Find where the given text appears and provide that cell's center as (x, y) coordinate. 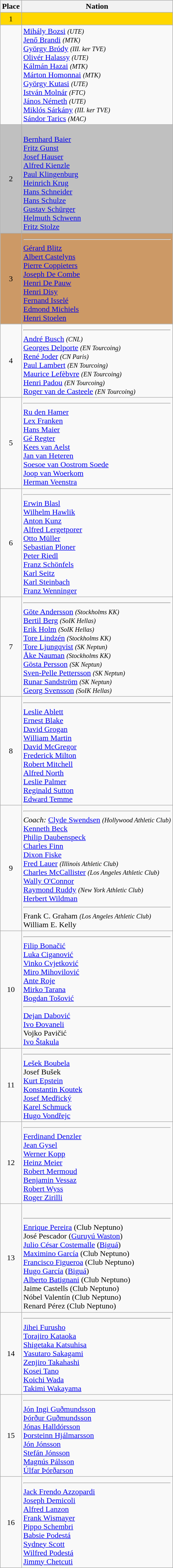
Filip BonačićLuka CiganovićVinko CvjetkovićMiro MihovilovićAnte RojeMirko TaranaBogdan TošovićDejan DabovićIvo ĐovaneliVojko PavičićIvo Štakula (97, 989)
Ru den HamerLex FrankenHans MaierGé RegterKees van AelstJan van HeterenSoesoe van Oostrom SoedeJoop van WoerkomHerman Veenstra (97, 443)
Jihei FurushoTorajiro KataokaShigetaka KatsuhisaYasutaro SakagamiZenjiro TakahashiKosei TanoKoichi WadaTakimi Wakayama (97, 1353)
4 (11, 361)
Leslie AblettErnest BlakeDavid GroganWilliam MartinDavid McGregorFrederick MiltonRobert MitchellAlfred NorthLeslie PalmerReginald SuttonEdward Temme (97, 751)
12 (11, 1163)
11 (11, 1085)
8 (11, 751)
10 (11, 989)
Ferdinand DenzlerJean GyselWerner KoppHeinz MeierRobert MermoudBenjamin VessazRobert WyssRoger Zirilli (97, 1163)
15 (11, 1436)
9 (11, 868)
6 (11, 542)
13 (11, 1258)
Gérard BlitzAlbert CastelynsPierre CoppietersJoseph De CombeHenri De PauwHenri DisyFernand IsseléEdmond MichielsHenri Stoelen (97, 278)
Lešek BoubelaJosef BušekKurt EpsteinKonstantin KoutekJosef MedřickýKarel SchmuckHugo Vondřejc (97, 1085)
1 (11, 19)
Jack Frendo AzzopardiJoseph DemicoliAlfred LanzonFrank WismayerPippo SchembriBabsie PodestáSydney ScottWilfred PodestáJimmy Chetcuti (97, 1522)
7 (11, 647)
16 (11, 1522)
Jón Ingi GuðmundssonÞórður GuðmundssonJónas HalldórssonÞorsteinn HjálmarssonJón JónssonStefán JónssonMagnús PálssonÚlfar Þórðarson (97, 1436)
Bernhard BaierFritz GunstJosef HauserAlfred KienzlePaul KlingenburgHeinrich KrugHans SchneiderHans SchulzeGustav SchürgerHelmuth SchwennFritz Stolze (97, 179)
Place (11, 6)
Erwin BlaslWilhelm HawlikAnton KunzAlfred LergetporerOtto MüllerSebastian PlonerPeter RiedlFranz SchönfelsKarl SeitzKarl SteinbachFranz Wenninger (97, 542)
Nation (97, 6)
3 (11, 278)
2 (11, 179)
14 (11, 1353)
5 (11, 443)
